Pinpoint the cell where the given text exists, returning its (x, y) midpoint coordinate. 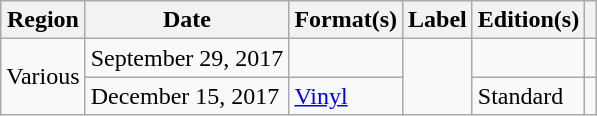
Edition(s) (528, 20)
Various (43, 77)
Date (187, 20)
Standard (528, 96)
Vinyl (346, 96)
September 29, 2017 (187, 58)
Region (43, 20)
Format(s) (346, 20)
December 15, 2017 (187, 96)
Label (438, 20)
